Detect which cell encompasses the target text, then output its (X, Y) center coordinate. 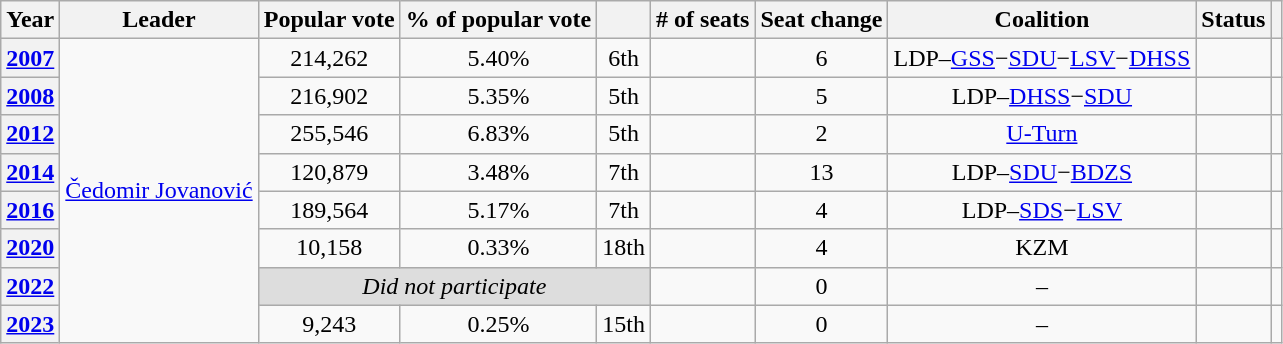
U-Turn (1042, 134)
LDP–SDS−LSV (1042, 210)
2020 (30, 248)
189,564 (329, 210)
214,262 (329, 58)
5.40% (498, 58)
2014 (30, 172)
6 (822, 58)
2 (822, 134)
10,158 (329, 248)
Popular vote (329, 20)
2016 (30, 210)
Seat change (822, 20)
2007 (30, 58)
Leader (159, 20)
120,879 (329, 172)
0.33% (498, 248)
Year (30, 20)
2023 (30, 324)
LDP–GSS−SDU−LSV−DHSS (1042, 58)
% of popular vote (498, 20)
2022 (30, 286)
13 (822, 172)
Čedomir Jovanović (159, 191)
LDP–SDU−BDZS (1042, 172)
0.25% (498, 324)
Did not participate (454, 286)
9,243 (329, 324)
6th (624, 58)
KZM (1042, 248)
5.35% (498, 96)
LDP–DHSS−SDU (1042, 96)
18th (624, 248)
2012 (30, 134)
3.48% (498, 172)
2008 (30, 96)
15th (624, 324)
5.17% (498, 210)
6.83% (498, 134)
# of seats (703, 20)
255,546 (329, 134)
Coalition (1042, 20)
216,902 (329, 96)
5 (822, 96)
Status (1234, 20)
